Detect which cell encompasses the target text, then output its (X, Y) center coordinate. 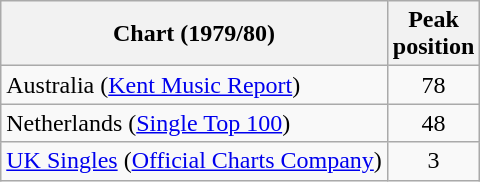
Peak position (433, 34)
Chart (1979/80) (194, 34)
48 (433, 123)
78 (433, 85)
Australia (Kent Music Report) (194, 85)
3 (433, 161)
UK Singles (Official Charts Company) (194, 161)
Netherlands (Single Top 100) (194, 123)
